Identify which cell holds the provided text, then report its (X, Y) central coordinate. 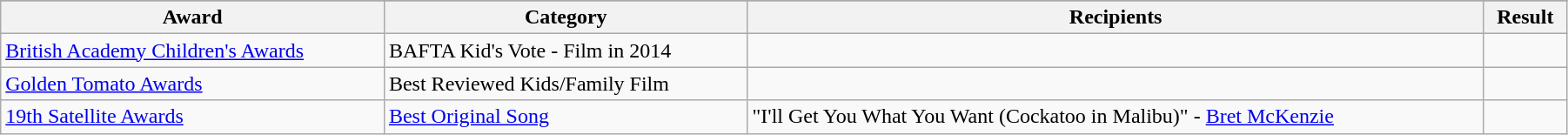
Result (1524, 17)
British Academy Children's Awards (193, 51)
Category (566, 17)
Recipients (1116, 17)
Best Reviewed Kids/Family Film (566, 84)
BAFTA Kid's Vote - Film in 2014 (566, 51)
"I'll Get You What You Want (Cockatoo in Malibu)" - Bret McKenzie (1116, 117)
Award (193, 17)
Golden Tomato Awards (193, 84)
Best Original Song (566, 117)
19th Satellite Awards (193, 117)
